From the cell containing the given text, extract its center point as [x, y] coordinate. 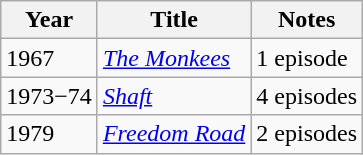
1967 [50, 58]
Freedom Road [174, 134]
1973−74 [50, 96]
2 episodes [307, 134]
The Monkees [174, 58]
1 episode [307, 58]
Title [174, 20]
1979 [50, 134]
4 episodes [307, 96]
Year [50, 20]
Shaft [174, 96]
Notes [307, 20]
